Determine the (x, y) coordinate at the center of the cell enclosing the given text.  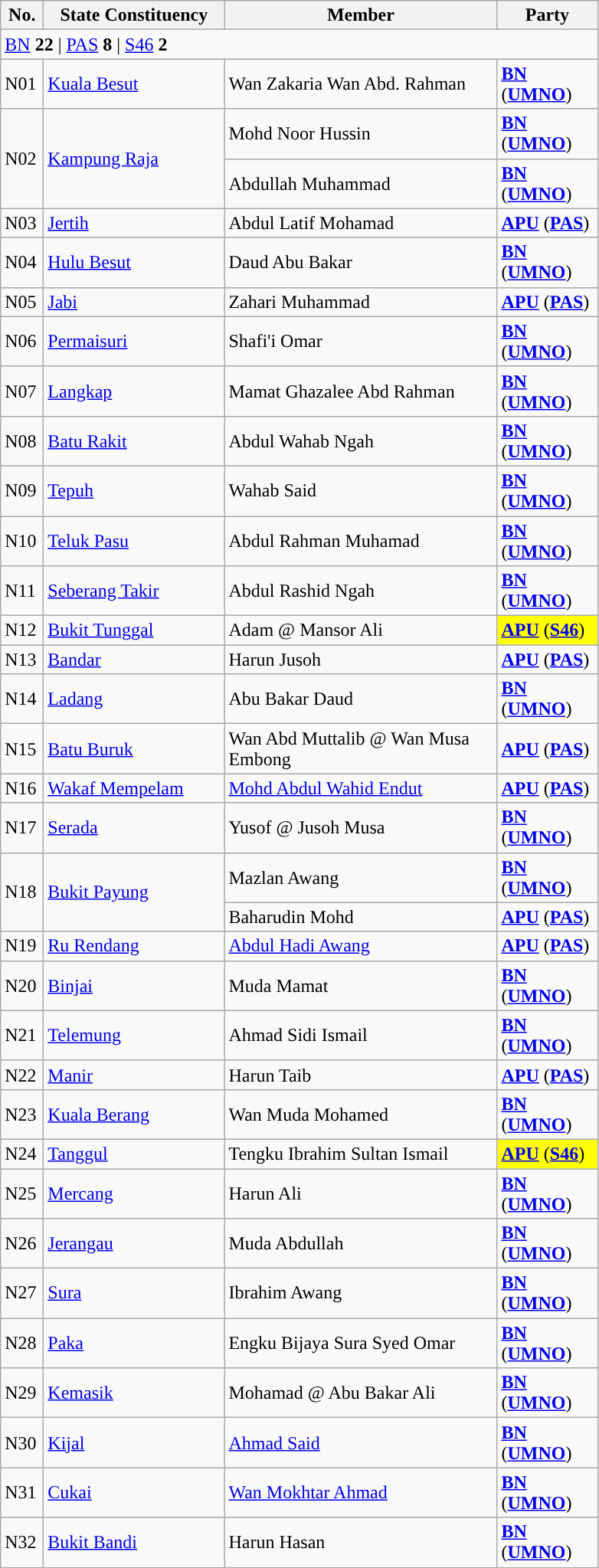
Harun Ali (361, 1193)
Abdul Wahab Ngah (361, 441)
N11 (22, 591)
Bandar (134, 660)
N25 (22, 1193)
Bukit Payung (134, 892)
N18 (22, 892)
N27 (22, 1293)
Adam @ Mansor Ali (361, 630)
Engku Bijaya Sura Syed Omar (361, 1344)
Telemung (134, 1036)
Mercang (134, 1193)
N04 (22, 262)
N32 (22, 1543)
N07 (22, 391)
N19 (22, 946)
N23 (22, 1114)
Yusof @ Jusoh Musa (361, 827)
Harun Jusoh (361, 660)
Abdullah Muhammad (361, 184)
N03 (22, 223)
Member (361, 15)
Ahmad Said (361, 1443)
Abdul Hadi Awang (361, 946)
N22 (22, 1075)
BN 22 | PAS 8 | S46 2 (299, 44)
Muda Abdullah (361, 1244)
Zahari Muhammad (361, 302)
N30 (22, 1443)
Seberang Takir (134, 591)
Mohd Abdul Wahid Endut (361, 788)
Wahab Said (361, 490)
N06 (22, 342)
Jabi (134, 302)
N24 (22, 1154)
Ladang (134, 699)
Wakaf Mempelam (134, 788)
N16 (22, 788)
Bukit Tunggal (134, 630)
Kuala Besut (134, 84)
Daud Abu Bakar (361, 262)
N28 (22, 1344)
N01 (22, 84)
N05 (22, 302)
Tepuh (134, 490)
Abu Bakar Daud (361, 699)
Wan Zakaria Wan Abd. Rahman (361, 84)
Wan Muda Mohamed (361, 1114)
N12 (22, 630)
No. (22, 15)
Harun Hasan (361, 1543)
Abdul Latif Mohamad (361, 223)
Harun Taib (361, 1075)
Mamat Ghazalee Abd Rahman (361, 391)
Tengku Ibrahim Sultan Ismail (361, 1154)
N17 (22, 827)
Muda Mamat (361, 985)
Kuala Berang (134, 1114)
Party (547, 15)
Langkap (134, 391)
Wan Abd Muttalib @ Wan Musa Embong (361, 749)
Abdul Rahman Muhamad (361, 541)
Baharudin Mohd (361, 917)
Mohamad @ Abu Bakar Ali (361, 1393)
Shafi'i Omar (361, 342)
Mazlan Awang (361, 878)
N29 (22, 1393)
Ibrahim Awang (361, 1293)
N21 (22, 1036)
Ru Rendang (134, 946)
Jerangau (134, 1244)
N20 (22, 985)
Tanggul (134, 1154)
Jertih (134, 223)
Ahmad Sidi Ismail (361, 1036)
Binjai (134, 985)
N26 (22, 1244)
Sura (134, 1293)
Hulu Besut (134, 262)
Teluk Pasu (134, 541)
Manir (134, 1075)
Paka (134, 1344)
Wan Mokhtar Ahmad (361, 1492)
Kampung Raja (134, 159)
N09 (22, 490)
Abdul Rashid Ngah (361, 591)
Batu Buruk (134, 749)
Kemasik (134, 1393)
N14 (22, 699)
Kijal (134, 1443)
Batu Rakit (134, 441)
N10 (22, 541)
N15 (22, 749)
N13 (22, 660)
Mohd Noor Hussin (361, 133)
State Constituency (134, 15)
Bukit Bandi (134, 1543)
Permaisuri (134, 342)
N31 (22, 1492)
Cukai (134, 1492)
N08 (22, 441)
Serada (134, 827)
N02 (22, 159)
